Output the (X, Y) coordinate of the center of the cell containing the given text.  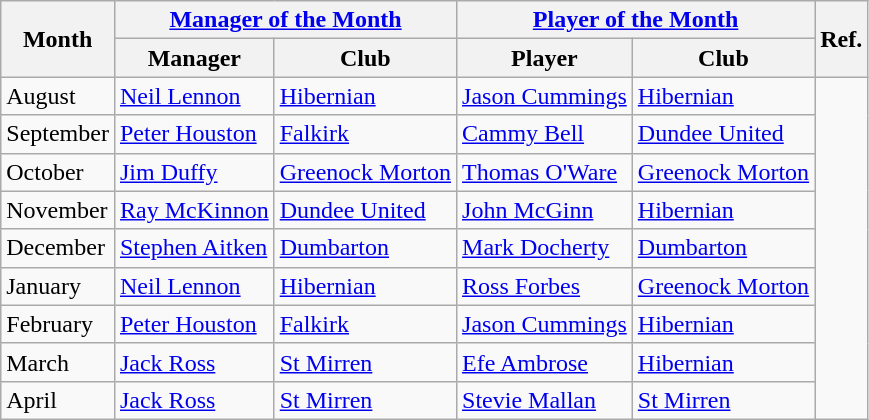
Thomas O'Ware (545, 172)
April (58, 400)
Efe Ambrose (545, 362)
Manager (194, 58)
September (58, 134)
August (58, 96)
March (58, 362)
Stevie Mallan (545, 400)
Player (545, 58)
December (58, 248)
Player of the Month (636, 20)
Manager of the Month (285, 20)
Stephen Aitken (194, 248)
January (58, 286)
John McGinn (545, 210)
Jim Duffy (194, 172)
Ross Forbes (545, 286)
Month (58, 39)
February (58, 324)
Cammy Bell (545, 134)
Ray McKinnon (194, 210)
Mark Docherty (545, 248)
October (58, 172)
November (58, 210)
Ref. (842, 39)
